Provide the (x, y) coordinate of the cell's center where the given text is located.  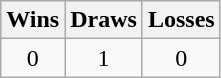
Draws (104, 20)
1 (104, 58)
Losses (181, 20)
Wins (33, 20)
